For the text-containing cell, return its midpoint in (X, Y) coordinate format. 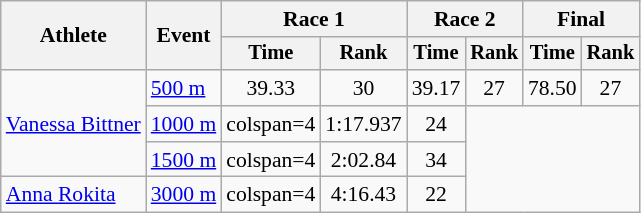
Event (184, 36)
Vanessa Bittner (74, 124)
Race 1 (314, 19)
1:17.937 (363, 124)
4:16.43 (363, 195)
30 (363, 88)
2:02.84 (363, 160)
3000 m (184, 195)
39.33 (270, 88)
34 (436, 160)
1000 m (184, 124)
Race 2 (465, 19)
22 (436, 195)
24 (436, 124)
1500 m (184, 160)
39.17 (436, 88)
500 m (184, 88)
Final (581, 19)
Athlete (74, 36)
Anna Rokita (74, 195)
78.50 (552, 88)
